Pinpoint the cell where the given text exists, returning its [X, Y] midpoint coordinate. 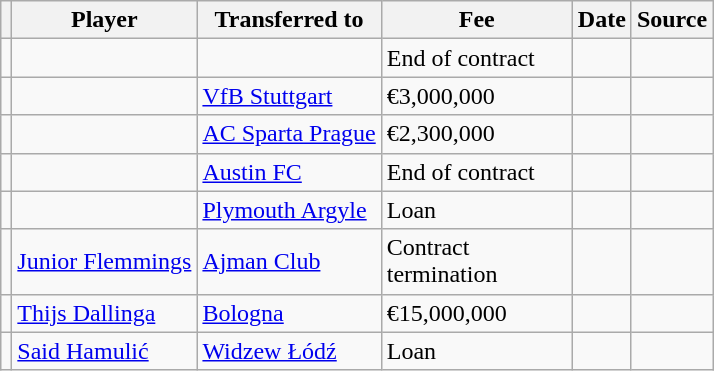
Plymouth Argyle [289, 210]
Said Hamulić [104, 351]
€2,300,000 [476, 134]
Austin FC [289, 172]
Transferred to [289, 20]
Date [602, 20]
VfB Stuttgart [289, 96]
Thijs Dallinga [104, 313]
Ajman Club [289, 262]
€3,000,000 [476, 96]
Source [672, 20]
Junior Flemmings [104, 262]
Player [104, 20]
Fee [476, 20]
Widzew Łódź [289, 351]
€15,000,000 [476, 313]
Bologna [289, 313]
AC Sparta Prague [289, 134]
Contract termination [476, 262]
